Output the [x, y] coordinate of the center of the cell containing the given text.  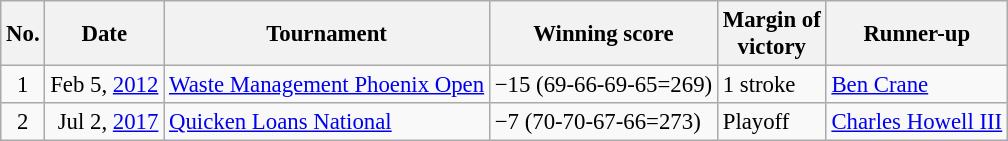
Date [104, 34]
1 stroke [772, 85]
Quicken Loans National [327, 122]
Ben Crane [916, 85]
Playoff [772, 122]
Winning score [603, 34]
−15 (69-66-69-65=269) [603, 85]
Waste Management Phoenix Open [327, 85]
Margin ofvictory [772, 34]
Jul 2, 2017 [104, 122]
Runner-up [916, 34]
Feb 5, 2012 [104, 85]
Charles Howell III [916, 122]
2 [23, 122]
No. [23, 34]
−7 (70-70-67-66=273) [603, 122]
1 [23, 85]
Tournament [327, 34]
